Pinpoint the cell where the given text exists, returning its [x, y] midpoint coordinate. 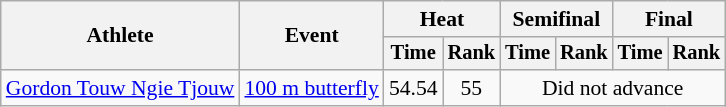
55 [472, 88]
100 m butterfly [311, 88]
54.54 [414, 88]
Final [669, 19]
Semifinal [556, 19]
Event [311, 36]
Heat [442, 19]
Gordon Touw Ngie Tjouw [120, 88]
Athlete [120, 36]
Did not advance [612, 88]
